Identify which cell holds the provided text, then report its (X, Y) central coordinate. 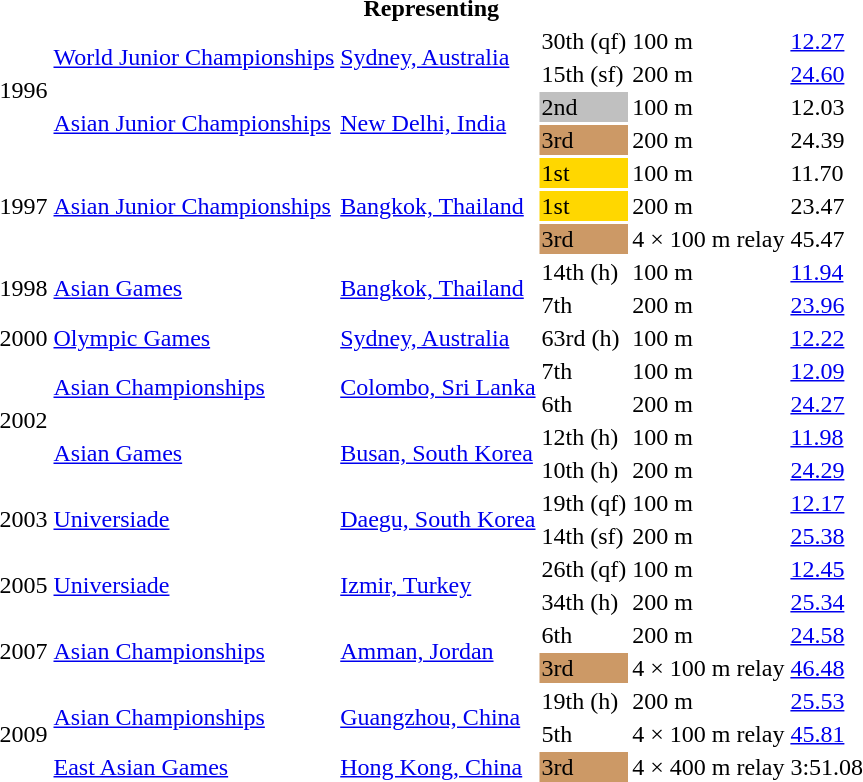
New Delhi, India (438, 124)
19th (h) (584, 701)
10th (h) (584, 470)
Amman, Jordan (438, 652)
34th (h) (584, 602)
26th (qf) (584, 569)
4 × 400 m relay (708, 767)
14th (h) (584, 272)
Daegu, South Korea (438, 520)
Olympic Games (194, 338)
14th (sf) (584, 536)
5th (584, 734)
Guangzhou, China (438, 718)
East Asian Games (194, 767)
Hong Kong, China (438, 767)
Izmir, Turkey (438, 586)
12th (h) (584, 437)
World Junior Championships (194, 58)
63rd (h) (584, 338)
Busan, South Korea (438, 454)
Colombo, Sri Lanka (438, 388)
30th (qf) (584, 41)
19th (qf) (584, 503)
2nd (584, 107)
15th (sf) (584, 74)
